Detect which cell encompasses the target text, then output its [x, y] center coordinate. 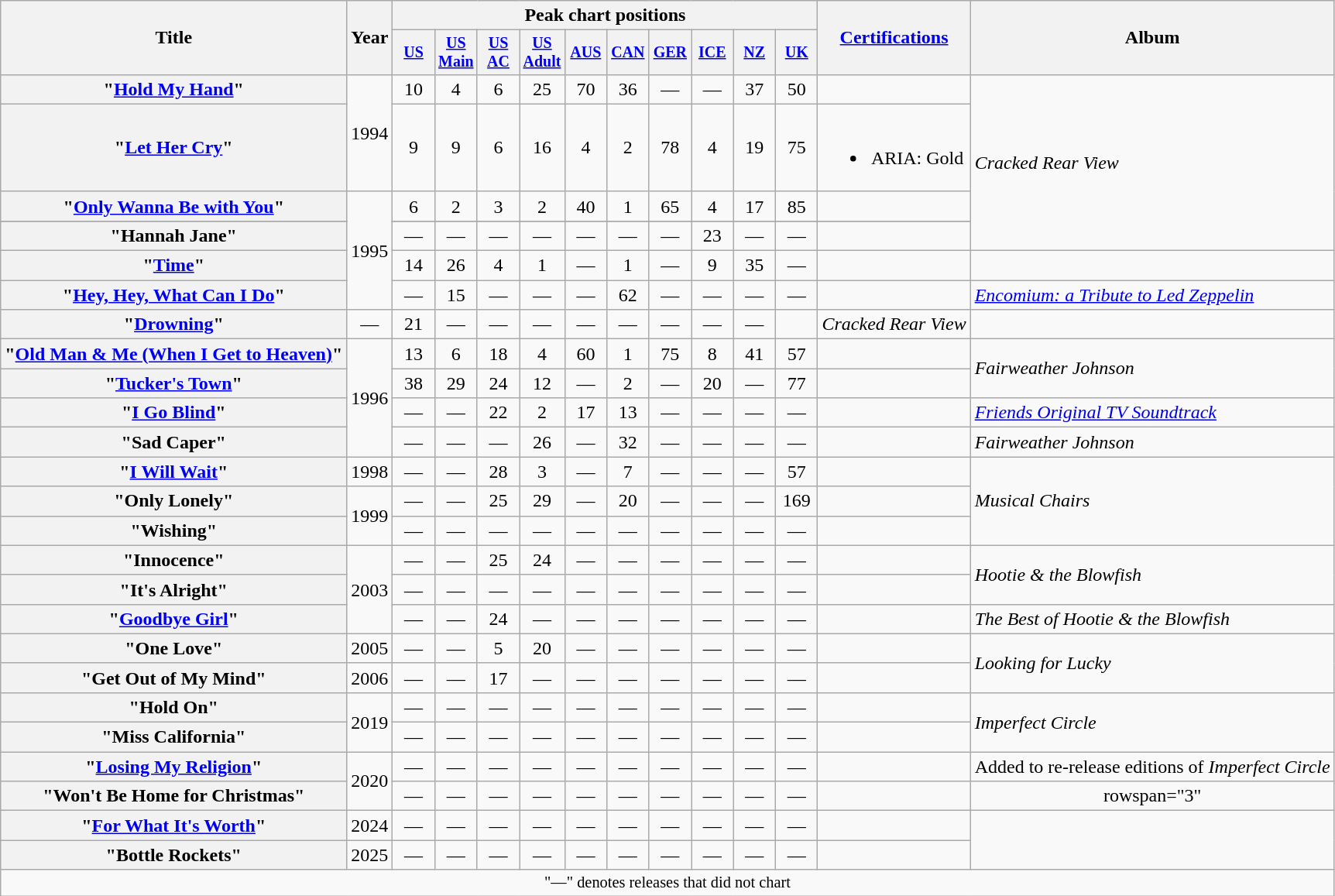
"Hold My Hand" [173, 89]
1998 [370, 472]
"Losing My Religion" [173, 767]
"It's Alright" [173, 589]
"One Love" [173, 648]
2006 [370, 678]
Album [1152, 38]
"Get Out of My Mind" [173, 678]
37 [754, 89]
40 [585, 206]
23 [712, 235]
"Miss California" [173, 737]
US AC [498, 53]
"Drowning" [173, 324]
2019 [370, 722]
Certifications [894, 38]
ARIA: Gold [894, 147]
"—" denotes releases that did not chart [667, 883]
32 [628, 442]
Encomium: a Tribute to Led Zeppelin [1152, 295]
41 [754, 354]
ICE [712, 53]
"Goodbye Girl" [173, 619]
Hootie & the Blowfish [1152, 575]
"Only Wanna Be with You" [173, 206]
70 [585, 89]
28 [498, 472]
65 [670, 206]
16 [542, 147]
15 [455, 295]
19 [754, 147]
2025 [370, 855]
Imperfect Circle [1152, 722]
5 [498, 648]
2024 [370, 826]
"Won't Be Home for Christmas" [173, 796]
GER [670, 53]
"Tucker's Town" [173, 383]
"Hey, Hey, What Can I Do" [173, 295]
"Let Her Cry" [173, 147]
US Main [455, 53]
169 [796, 501]
Musical Chairs [1152, 501]
38 [414, 383]
"I Go Blind" [173, 413]
US Adult [542, 53]
35 [754, 266]
"Innocence" [173, 560]
Friends Original TV Soundtrack [1152, 413]
Year [370, 38]
10 [414, 89]
22 [498, 413]
14 [414, 266]
12 [542, 383]
The Best of Hootie & the Blowfish [1152, 619]
UK [796, 53]
36 [628, 89]
1995 [370, 250]
2020 [370, 781]
1994 [370, 133]
"Wishing" [173, 530]
62 [628, 295]
"Sad Caper" [173, 442]
60 [585, 354]
"Hold On" [173, 707]
NZ [754, 53]
"Time" [173, 266]
Added to re-release editions of Imperfect Circle [1152, 767]
2005 [370, 648]
77 [796, 383]
"Only Lonely" [173, 501]
Peak chart positions [606, 15]
7 [628, 472]
"Bottle Rockets" [173, 855]
85 [796, 206]
50 [796, 89]
8 [712, 354]
AUS [585, 53]
rowspan="3" [1152, 796]
"For What It's Worth" [173, 826]
18 [498, 354]
Looking for Lucky [1152, 663]
1996 [370, 398]
2003 [370, 589]
78 [670, 147]
US [414, 53]
1999 [370, 516]
"Hannah Jane" [173, 235]
Title [173, 38]
"I Will Wait" [173, 472]
"Old Man & Me (When I Get to Heaven)" [173, 354]
CAN [628, 53]
21 [414, 324]
